Identify which cell holds the provided text, then report its [X, Y] central coordinate. 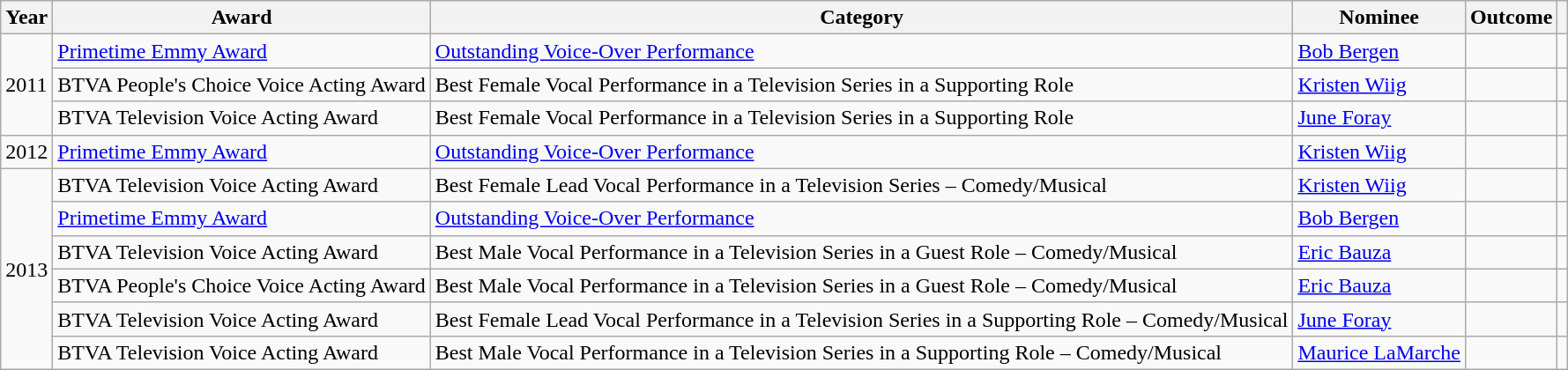
Best Female Lead Vocal Performance in a Television Series in a Supporting Role – Comedy/Musical [862, 319]
Year [26, 18]
Award [242, 18]
Best Female Lead Vocal Performance in a Television Series – Comedy/Musical [862, 185]
Outcome [1511, 18]
2012 [26, 152]
Maurice LaMarche [1379, 352]
Best Male Vocal Performance in a Television Series in a Supporting Role – Comedy/Musical [862, 352]
Nominee [1379, 18]
Category [862, 18]
2013 [26, 269]
2011 [26, 85]
